Determine the (X, Y) coordinate at the center of the cell enclosing the given text.  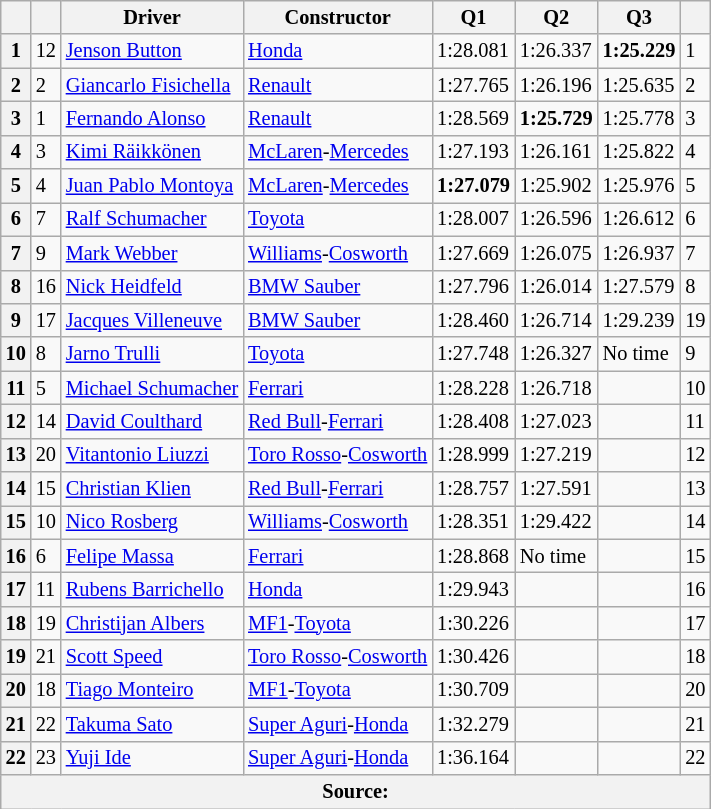
1:28.460 (474, 320)
1:26.937 (640, 253)
1:28.081 (474, 51)
Felipe Massa (152, 556)
1:28.408 (474, 421)
Source: (356, 791)
1:27.193 (474, 152)
Michael Schumacher (152, 388)
Constructor (338, 17)
1:36.164 (474, 758)
David Coulthard (152, 421)
1:30.426 (474, 657)
1:25.229 (640, 51)
1:27.591 (556, 489)
1:27.079 (474, 186)
1:26.714 (556, 320)
1:27.023 (556, 421)
1:26.327 (556, 354)
Tiago Monteiro (152, 690)
Q3 (640, 17)
1:29.943 (474, 589)
Q1 (474, 17)
1:28.351 (474, 522)
1:30.226 (474, 623)
1:25.822 (640, 152)
1:27.669 (474, 253)
Scott Speed (152, 657)
Driver (152, 17)
Takuma Sato (152, 724)
1:27.219 (556, 455)
1:26.337 (556, 51)
1:26.718 (556, 388)
1:26.014 (556, 287)
1:27.796 (474, 287)
1:32.279 (474, 724)
1:27.765 (474, 85)
1:25.902 (556, 186)
Jarno Trulli (152, 354)
Giancarlo Fisichella (152, 85)
1:27.579 (640, 287)
1:25.635 (640, 85)
1:26.196 (556, 85)
Christian Klien (152, 489)
Vitantonio Liuzzi (152, 455)
1:28.007 (474, 219)
1:25.778 (640, 118)
Nico Rosberg (152, 522)
Mark Webber (152, 253)
Jenson Button (152, 51)
1:25.976 (640, 186)
1:27.748 (474, 354)
1:28.868 (474, 556)
1:26.161 (556, 152)
Jacques Villeneuve (152, 320)
1:26.075 (556, 253)
Kimi Räikkönen (152, 152)
Rubens Barrichello (152, 589)
1:28.569 (474, 118)
Fernando Alonso (152, 118)
1:29.422 (556, 522)
1:28.228 (474, 388)
1:28.757 (474, 489)
1:28.999 (474, 455)
Ralf Schumacher (152, 219)
Q2 (556, 17)
Juan Pablo Montoya (152, 186)
1:26.612 (640, 219)
Yuji Ide (152, 758)
Christijan Albers (152, 623)
1:26.596 (556, 219)
1:25.729 (556, 118)
23 (46, 758)
1:29.239 (640, 320)
Nick Heidfeld (152, 287)
1:30.709 (474, 690)
